Determine the (X, Y) coordinate at the center of the cell enclosing the given text.  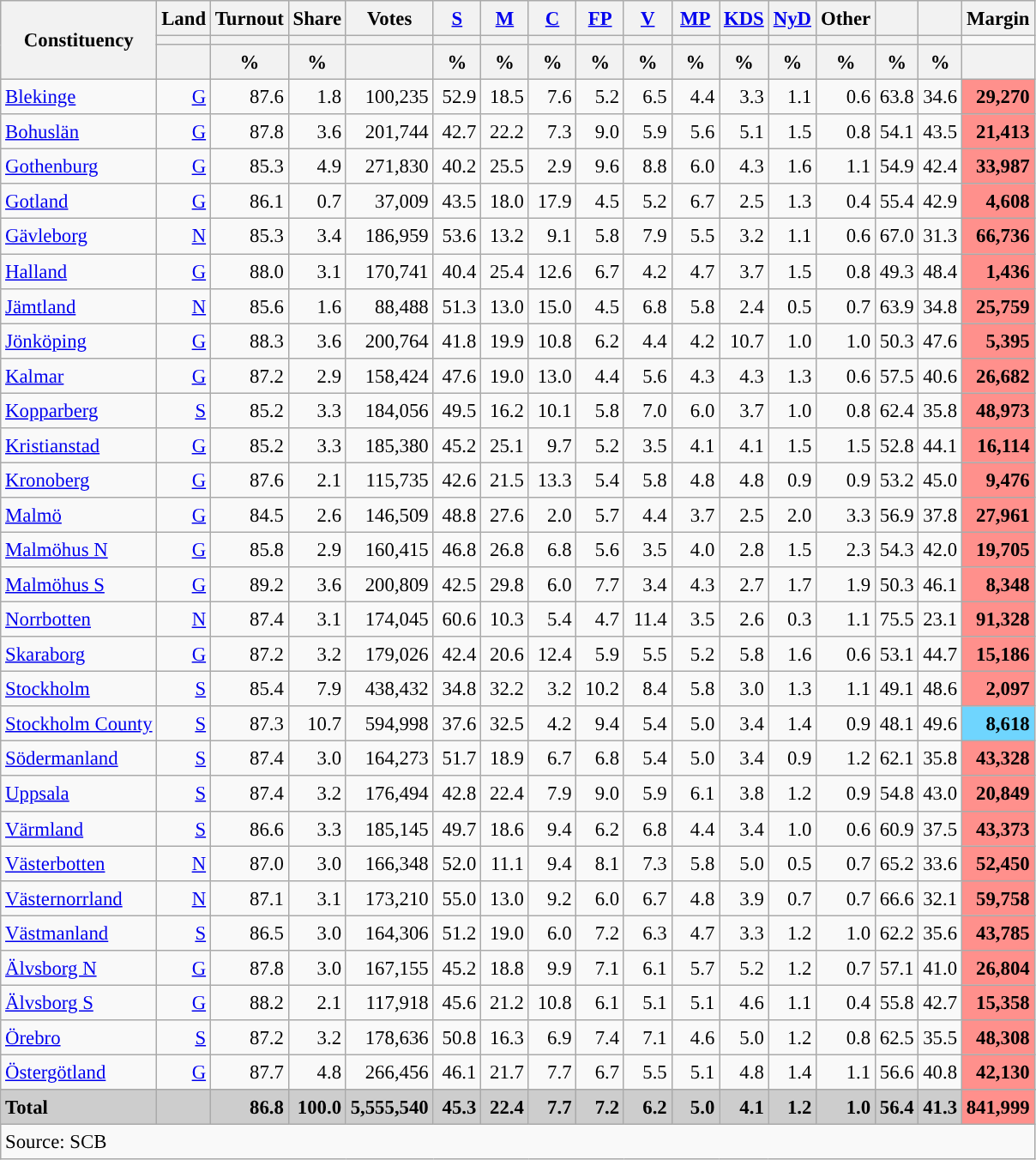
37.6 (457, 724)
6.5 (647, 98)
44.1 (940, 446)
25.1 (505, 446)
C (552, 19)
Kalmar (79, 376)
438,432 (389, 690)
49.7 (457, 829)
21.7 (505, 1072)
42.5 (457, 585)
173,210 (389, 897)
45.3 (457, 1107)
19.9 (505, 341)
86.5 (249, 933)
266,456 (389, 1072)
27.6 (505, 515)
Jönköping (79, 341)
54.3 (896, 549)
37,009 (389, 201)
117,918 (389, 1002)
54.8 (896, 794)
85.8 (249, 549)
88,488 (389, 305)
6.3 (647, 933)
85.4 (249, 690)
51.7 (457, 758)
20.6 (505, 654)
9.7 (552, 446)
594,998 (389, 724)
9.9 (552, 968)
45.6 (457, 1002)
100.0 (317, 1107)
15,186 (998, 654)
15.0 (552, 305)
Älvsborg S (79, 1002)
1.9 (846, 585)
179,026 (389, 654)
Kronoberg (79, 480)
40.2 (457, 166)
41.3 (940, 1107)
26.8 (505, 549)
Västernorrland (79, 897)
55.4 (896, 201)
Constituency (79, 40)
21,413 (998, 132)
37.5 (940, 829)
42.0 (940, 549)
62.2 (896, 933)
46.8 (457, 549)
167,155 (389, 968)
NyD (792, 19)
Kristianstad (79, 446)
56.4 (896, 1107)
Gävleborg (79, 237)
88.3 (249, 341)
186,959 (389, 237)
55.0 (457, 897)
Södermanland (79, 758)
34.6 (940, 98)
32.1 (940, 897)
8.8 (647, 166)
52,450 (998, 863)
17.9 (552, 201)
21.2 (505, 1002)
2.4 (744, 305)
42.8 (457, 794)
54.9 (896, 166)
7.0 (647, 410)
13.3 (552, 480)
FP (600, 19)
11.4 (647, 619)
40.8 (940, 1072)
Uppsala (79, 794)
185,145 (389, 829)
4.0 (696, 549)
16.2 (505, 410)
MP (696, 19)
85.6 (249, 305)
841,999 (998, 1107)
91,328 (998, 619)
7.4 (600, 1038)
42.9 (940, 201)
164,306 (389, 933)
0.3 (792, 619)
8.4 (647, 690)
1,436 (998, 271)
Östergötland (79, 1072)
23.1 (940, 619)
43.0 (940, 794)
13.2 (505, 237)
12.4 (552, 654)
15,358 (998, 1002)
164,273 (389, 758)
22.2 (505, 132)
20,849 (998, 794)
53.6 (457, 237)
176,494 (389, 794)
9.2 (552, 897)
Land (184, 19)
88.0 (249, 271)
Älvsborg N (79, 968)
86.6 (249, 829)
5,555,540 (389, 1107)
57.1 (896, 968)
33,987 (998, 166)
100,235 (389, 98)
Skaraborg (79, 654)
Halland (79, 271)
63.9 (896, 305)
Bohuslän (79, 132)
19,705 (998, 549)
60.6 (457, 619)
44.7 (940, 654)
87.0 (249, 863)
3.9 (744, 897)
158,424 (389, 376)
31.3 (940, 237)
52.8 (896, 446)
Värmland (79, 829)
Malmö (79, 515)
Other (846, 19)
Västerbotten (79, 863)
4,608 (998, 201)
Stockholm (79, 690)
52.0 (457, 863)
18.9 (505, 758)
40.6 (940, 376)
2.8 (744, 549)
9.6 (600, 166)
Örebro (79, 1038)
41.8 (457, 341)
2.3 (846, 549)
35.6 (940, 933)
201,744 (389, 132)
Jämtland (79, 305)
16.3 (505, 1038)
4.9 (317, 166)
56.9 (896, 515)
48,308 (998, 1038)
9,476 (998, 480)
25.4 (505, 271)
5,395 (998, 341)
Total (79, 1107)
26,682 (998, 376)
25,759 (998, 305)
M (505, 19)
43,785 (998, 933)
Kopparberg (79, 410)
43,373 (998, 829)
75.5 (896, 619)
26,804 (998, 968)
29.8 (505, 585)
48.1 (896, 724)
Margin (998, 19)
50.8 (457, 1038)
41.0 (940, 968)
43,328 (998, 758)
51.2 (457, 933)
9.1 (552, 237)
27,961 (998, 515)
84.5 (249, 515)
66.6 (896, 897)
63.8 (896, 98)
54.1 (896, 132)
18.5 (505, 98)
48.4 (940, 271)
48.6 (940, 690)
49.5 (457, 410)
2.7 (744, 585)
10.3 (505, 619)
Gothenburg (79, 166)
66,736 (998, 237)
89.2 (249, 585)
87.3 (249, 724)
18.8 (505, 968)
200,764 (389, 341)
7.6 (552, 98)
60.9 (896, 829)
Turnout (249, 19)
40.4 (457, 271)
18.6 (505, 829)
Votes (389, 19)
178,636 (389, 1038)
Gotland (79, 201)
3.8 (744, 794)
35.5 (940, 1038)
51.3 (457, 305)
42,130 (998, 1072)
Source: SCB (518, 1143)
48,973 (998, 410)
62.1 (896, 758)
V (647, 19)
59,758 (998, 897)
2,097 (998, 690)
Malmöhus S (79, 585)
33.6 (940, 863)
53.1 (896, 654)
32.2 (505, 690)
88.2 (249, 1002)
8,348 (998, 585)
1.8 (317, 98)
Västmanland (79, 933)
62.5 (896, 1038)
146,509 (389, 515)
67.0 (896, 237)
29,270 (998, 98)
184,056 (389, 410)
KDS (744, 19)
1.7 (792, 585)
25.5 (505, 166)
53.2 (896, 480)
62.4 (896, 410)
11.1 (505, 863)
271,830 (389, 166)
42.6 (457, 480)
170,741 (389, 271)
48.8 (457, 515)
8.1 (600, 863)
49.3 (896, 271)
65.2 (896, 863)
16,114 (998, 446)
174,045 (389, 619)
200,809 (389, 585)
56.6 (896, 1072)
12.6 (552, 271)
49.6 (940, 724)
21.5 (505, 480)
49.1 (896, 690)
10.1 (552, 410)
Norrbotten (79, 619)
166,348 (389, 863)
185,380 (389, 446)
115,735 (389, 480)
32.5 (505, 724)
86.8 (249, 1107)
6.9 (552, 1038)
45.0 (940, 480)
Stockholm County (79, 724)
37.8 (940, 515)
Share (317, 19)
Malmöhus N (79, 549)
160,415 (389, 549)
87.7 (249, 1072)
57.5 (896, 376)
55.8 (896, 1002)
86.1 (249, 201)
Blekinge (79, 98)
18.0 (505, 201)
10.2 (600, 690)
87.1 (249, 897)
52.9 (457, 98)
8,618 (998, 724)
